Identify which cell holds the provided text, then report its [X, Y] central coordinate. 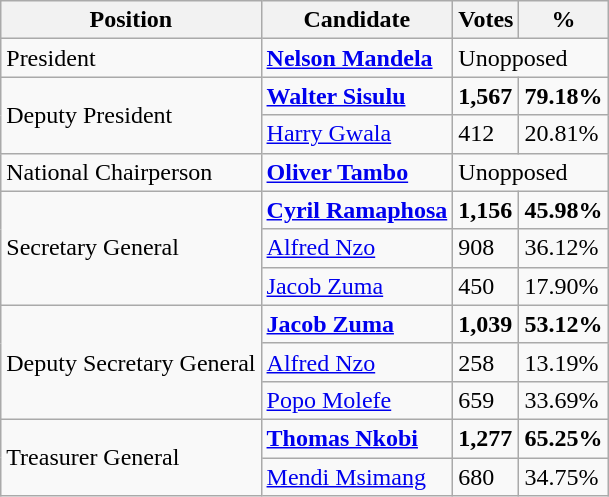
Harry Gwala [357, 134]
Mendi Msimang [357, 477]
45.98% [564, 210]
53.12% [564, 324]
Secretary General [131, 248]
17.90% [564, 286]
34.75% [564, 477]
Thomas Nkobi [357, 438]
Popo Molefe [357, 400]
20.81% [564, 134]
% [564, 20]
Deputy Secretary General [131, 362]
Votes [486, 20]
Position [131, 20]
1,039 [486, 324]
1,156 [486, 210]
Nelson Mandela [357, 58]
33.69% [564, 400]
65.25% [564, 438]
Cyril Ramaphosa [357, 210]
Candidate [357, 20]
412 [486, 134]
659 [486, 400]
Treasurer General [131, 457]
13.19% [564, 362]
National Chairperson [131, 172]
36.12% [564, 248]
Oliver Tambo [357, 172]
680 [486, 477]
450 [486, 286]
Deputy President [131, 115]
258 [486, 362]
President [131, 58]
908 [486, 248]
Walter Sisulu [357, 96]
1,567 [486, 96]
79.18% [564, 96]
1,277 [486, 438]
